Detect which cell encompasses the target text, then output its (x, y) center coordinate. 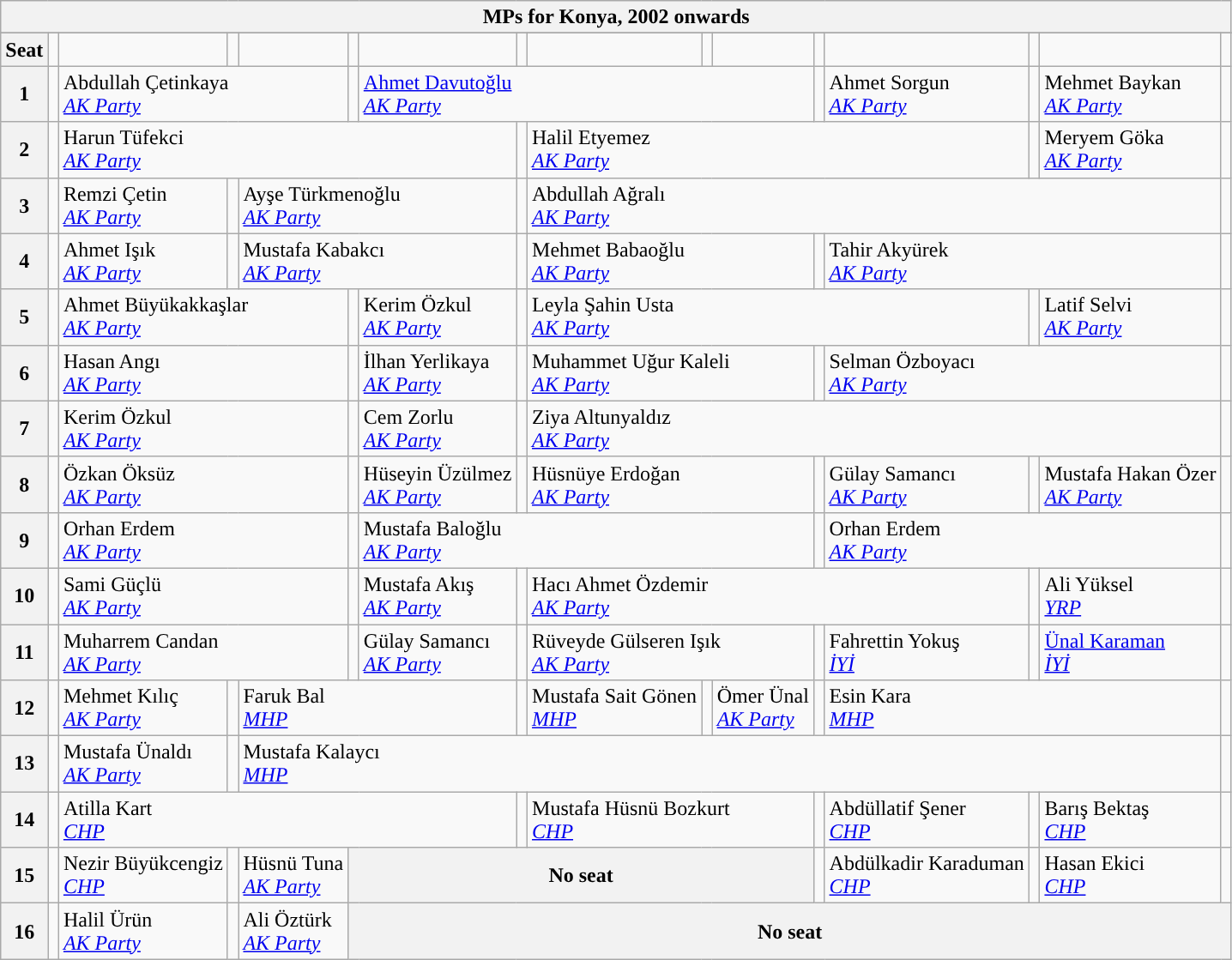
5 (24, 317)
Muhammet Uğur KaleliAK Party (671, 372)
Özkan ÖksüzAK Party (202, 484)
Ömer ÜnalAK Party (763, 709)
Ahmet IşıkAK Party (142, 261)
Tahir AkyürekAK Party (1023, 261)
Latif SelviAK Party (1131, 317)
Harun TüfekciAK Party (287, 149)
13 (24, 764)
Abdüllatif ŞenerCHP (927, 820)
Selman ÖzboyacıAK Party (1023, 372)
15 (24, 875)
Ünal KaramanİYİ (1131, 652)
Mustafa KalaycıMHP (729, 764)
Mehmet BaykanAK Party (1131, 94)
Atilla KartCHP (287, 820)
Mustafa AkışAK Party (438, 595)
Mustafa BaloğluAK Party (586, 540)
Mehmet BabaoğluAK Party (671, 261)
Mustafa Sait GönenMHP (614, 709)
Halil EtyemezAK Party (779, 149)
16 (24, 932)
MPs for Konya, 2002 onwards (616, 17)
11 (24, 652)
1 (24, 94)
Mustafa Hüsnü BozkurtCHP (671, 820)
10 (24, 595)
Hasan EkiciCHP (1131, 875)
Hasan AngıAK Party (202, 372)
Mustafa KabakcıAK Party (377, 261)
Ahmet BüyükakkaşlarAK Party (202, 317)
7 (24, 429)
Barış BektaşCHP (1131, 820)
9 (24, 540)
Mustafa Hakan ÖzerAK Party (1131, 484)
Mustafa ÜnaldıAK Party (142, 764)
Seat (24, 50)
8 (24, 484)
Mehmet KılıçAK Party (142, 709)
Cem ZorluAK Party (438, 429)
Nezir BüyükcengizCHP (142, 875)
Muharrem CandanAK Party (202, 652)
Abdülkadir KaradumanCHP (927, 875)
Meryem GökaAK Party (1131, 149)
Abdullah AğralıAK Party (874, 206)
Ali YükselYRP (1131, 595)
12 (24, 709)
Hüsnü TunaAK Party (293, 875)
4 (24, 261)
Fahrettin YokuşİYİ (927, 652)
Hüsnüye ErdoğanAK Party (671, 484)
Hüseyin ÜzülmezAK Party (438, 484)
Leyla Şahin UstaAK Party (779, 317)
Remzi ÇetinAK Party (142, 206)
Hacı Ahmet ÖzdemirAK Party (779, 595)
Ali ÖztürkAK Party (293, 932)
14 (24, 820)
Faruk BalMHP (377, 709)
Esin KaraMHP (1023, 709)
Ahmet SorgunAK Party (927, 94)
Abdullah ÇetinkayaAK Party (202, 94)
Halil ÜrünAK Party (142, 932)
Ayşe TürkmenoğluAK Party (377, 206)
Rüveyde Gülseren IşıkAK Party (671, 652)
Ahmet DavutoğluAK Party (586, 94)
3 (24, 206)
Ziya AltunyaldızAK Party (874, 429)
İlhan YerlikayaAK Party (438, 372)
Sami GüçlüAK Party (202, 595)
6 (24, 372)
2 (24, 149)
